Locate the cell with the specified text and output its [x, y] center coordinate. 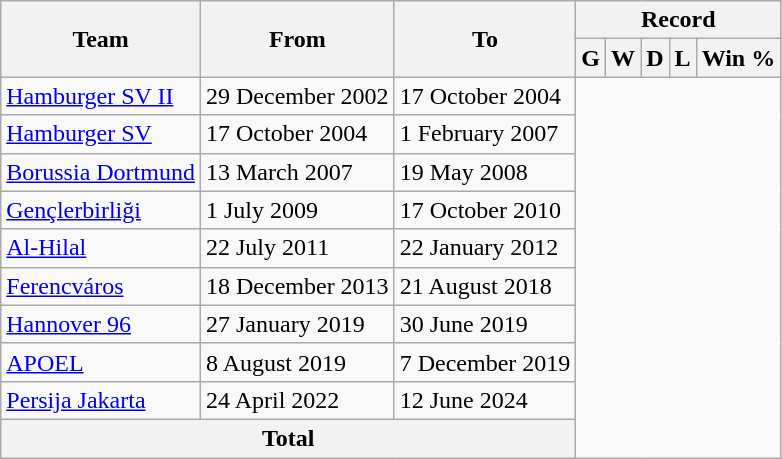
27 January 2019 [297, 324]
To [485, 39]
17 October 2010 [485, 210]
G [591, 58]
18 December 2013 [297, 286]
12 June 2024 [485, 400]
Hamburger SV II [101, 96]
22 January 2012 [485, 248]
Team [101, 39]
1 July 2009 [297, 210]
22 July 2011 [297, 248]
From [297, 39]
8 August 2019 [297, 362]
Persija Jakarta [101, 400]
1 February 2007 [485, 134]
L [682, 58]
19 May 2008 [485, 172]
21 August 2018 [485, 286]
Gençlerbirliği [101, 210]
Al-Hilal [101, 248]
29 December 2002 [297, 96]
Borussia Dortmund [101, 172]
13 March 2007 [297, 172]
24 April 2022 [297, 400]
APOEL [101, 362]
Total [288, 438]
Hamburger SV [101, 134]
7 December 2019 [485, 362]
Ferencváros [101, 286]
Hannover 96 [101, 324]
Record [678, 20]
Win % [738, 58]
D [655, 58]
W [624, 58]
30 June 2019 [485, 324]
